Provide the (X, Y) coordinate of the cell's center where the given text is located.  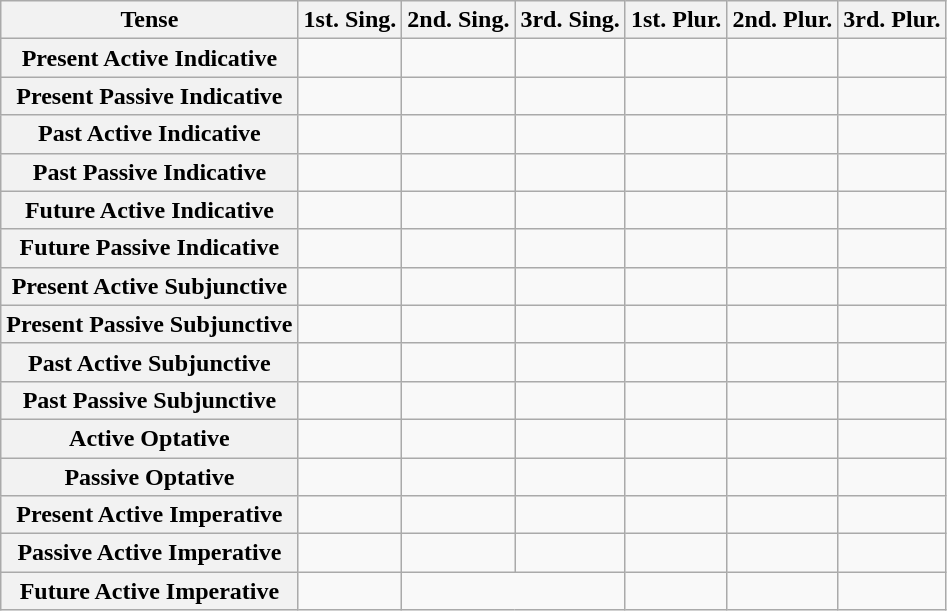
Past Passive Subjunctive (150, 400)
Present Active Imperative (150, 515)
Past Active Subjunctive (150, 362)
1st. Plur. (676, 20)
3rd. Sing. (570, 20)
Present Active Subjunctive (150, 286)
Tense (150, 20)
3rd. Plur. (892, 20)
Present Passive Subjunctive (150, 324)
Future Passive Indicative (150, 248)
1st. Sing. (350, 20)
Future Active Imperative (150, 591)
Past Passive Indicative (150, 172)
Passive Optative (150, 477)
Past Active Indicative (150, 134)
Present Active Indicative (150, 58)
Active Optative (150, 438)
Future Active Indicative (150, 210)
2nd. Sing. (458, 20)
2nd. Plur. (782, 20)
Present Passive Indicative (150, 96)
Passive Active Imperative (150, 553)
